Output the [X, Y] coordinate of the center of the cell containing the given text.  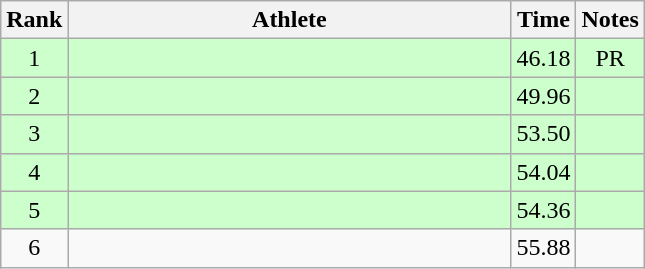
54.04 [544, 172]
5 [34, 210]
Notes [610, 20]
Rank [34, 20]
55.88 [544, 248]
Athlete [290, 20]
6 [34, 248]
53.50 [544, 134]
46.18 [544, 58]
Time [544, 20]
2 [34, 96]
3 [34, 134]
54.36 [544, 210]
PR [610, 58]
4 [34, 172]
49.96 [544, 96]
1 [34, 58]
